Detect which cell encompasses the target text, then output its [X, Y] center coordinate. 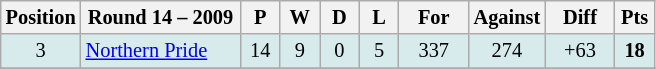
L [379, 17]
P [260, 17]
5 [379, 51]
0 [340, 51]
14 [260, 51]
18 [635, 51]
Round 14 – 2009 [161, 17]
337 [434, 51]
+63 [580, 51]
Against [508, 17]
For [434, 17]
9 [300, 51]
Diff [580, 17]
W [300, 17]
Position [41, 17]
3 [41, 51]
274 [508, 51]
Northern Pride [161, 51]
Pts [635, 17]
D [340, 17]
